Return the [x, y] coordinate for the center point of the cell that contains the specified text.  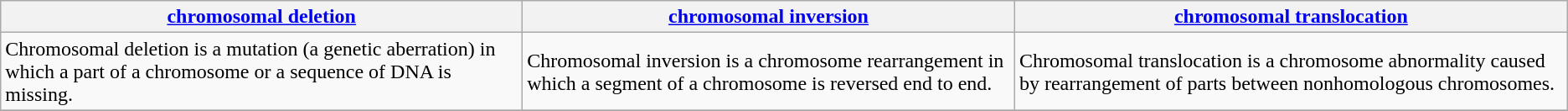
Chromosomal deletion is a mutation (a genetic aberration) in which a part of a chromosome or a sequence of DNA is missing. [261, 71]
Chromosomal translocation is a chromosome abnormality caused by rearrangement of parts between nonhomologous chromosomes. [1291, 71]
chromosomal deletion [261, 17]
chromosomal translocation [1291, 17]
chromosomal inversion [769, 17]
Chromosomal inversion is a chromosome rearrangement in which a segment of a chromosome is reversed end to end. [769, 71]
